Output the (x, y) coordinate of the center of the cell containing the given text.  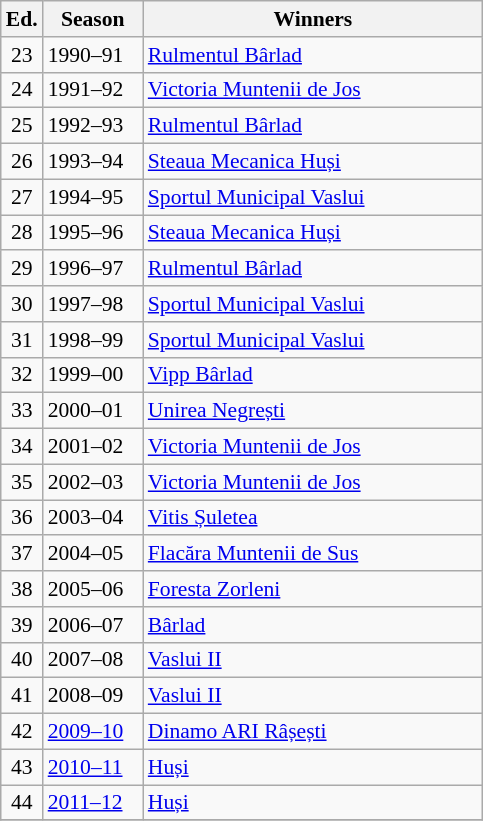
2011–12 (93, 803)
2010–11 (93, 767)
1999–00 (93, 375)
24 (22, 90)
1994–95 (93, 197)
41 (22, 696)
2004–05 (93, 554)
1992–93 (93, 126)
35 (22, 482)
30 (22, 304)
26 (22, 162)
43 (22, 767)
33 (22, 411)
42 (22, 732)
28 (22, 233)
2003–04 (93, 518)
2008–09 (93, 696)
1997–98 (93, 304)
1998–99 (93, 340)
2006–07 (93, 625)
32 (22, 375)
38 (22, 589)
1991–92 (93, 90)
Bârlad (313, 625)
44 (22, 803)
2002–03 (93, 482)
Dinamo ARI Râșești (313, 732)
1993–94 (93, 162)
39 (22, 625)
1996–97 (93, 269)
2009–10 (93, 732)
Foresta Zorleni (313, 589)
2001–02 (93, 447)
27 (22, 197)
Ed. (22, 19)
34 (22, 447)
31 (22, 340)
Unirea Negrești (313, 411)
Flacăra Muntenii de Sus (313, 554)
2000–01 (93, 411)
1990–91 (93, 55)
29 (22, 269)
Vipp Bârlad (313, 375)
Vitis Șuletea (313, 518)
Winners (313, 19)
36 (22, 518)
Season (93, 19)
2007–08 (93, 660)
23 (22, 55)
40 (22, 660)
37 (22, 554)
1995–96 (93, 233)
25 (22, 126)
2005–06 (93, 589)
